Determine the [X, Y] coordinate at the center of the cell enclosing the given text.  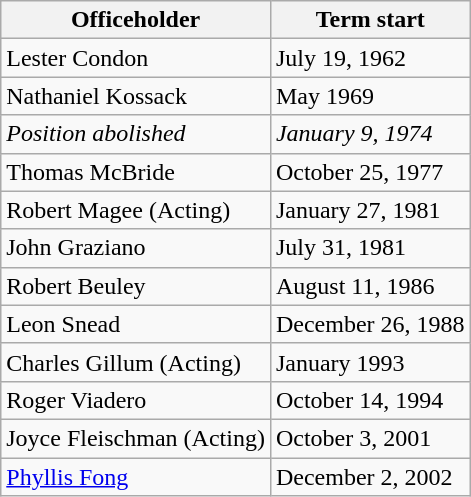
August 11, 1986 [370, 286]
May 1969 [370, 96]
Robert Magee (Acting) [136, 210]
Officeholder [136, 20]
October 3, 2001 [370, 438]
January 1993 [370, 362]
Thomas McBride [136, 172]
John Graziano [136, 248]
July 31, 1981 [370, 248]
Lester Condon [136, 58]
Term start [370, 20]
Robert Beuley [136, 286]
Position abolished [136, 134]
Roger Viadero [136, 400]
October 14, 1994 [370, 400]
January 9, 1974 [370, 134]
December 26, 1988 [370, 324]
Phyllis Fong [136, 477]
Joyce Fleischman (Acting) [136, 438]
Leon Snead [136, 324]
July 19, 1962 [370, 58]
December 2, 2002 [370, 477]
Charles Gillum (Acting) [136, 362]
Nathaniel Kossack [136, 96]
October 25, 1977 [370, 172]
January 27, 1981 [370, 210]
